Pinpoint the cell where the given text exists, returning its [X, Y] midpoint coordinate. 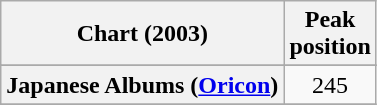
Peakposition [330, 34]
Japanese Albums (Oricon) [142, 85]
245 [330, 85]
Chart (2003) [142, 34]
